Detect which cell encompasses the target text, then output its [X, Y] center coordinate. 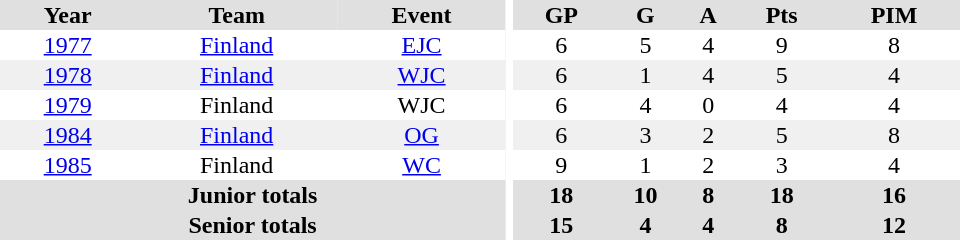
15 [561, 225]
0 [708, 105]
1985 [68, 165]
A [708, 15]
EJC [422, 45]
OG [422, 135]
12 [894, 225]
Year [68, 15]
WC [422, 165]
1979 [68, 105]
10 [646, 195]
Junior totals [252, 195]
Pts [782, 15]
Senior totals [252, 225]
G [646, 15]
16 [894, 195]
Team [236, 15]
GP [561, 15]
1978 [68, 75]
PIM [894, 15]
1977 [68, 45]
Event [422, 15]
1984 [68, 135]
